Locate the cell with the specified text and output its (x, y) center coordinate. 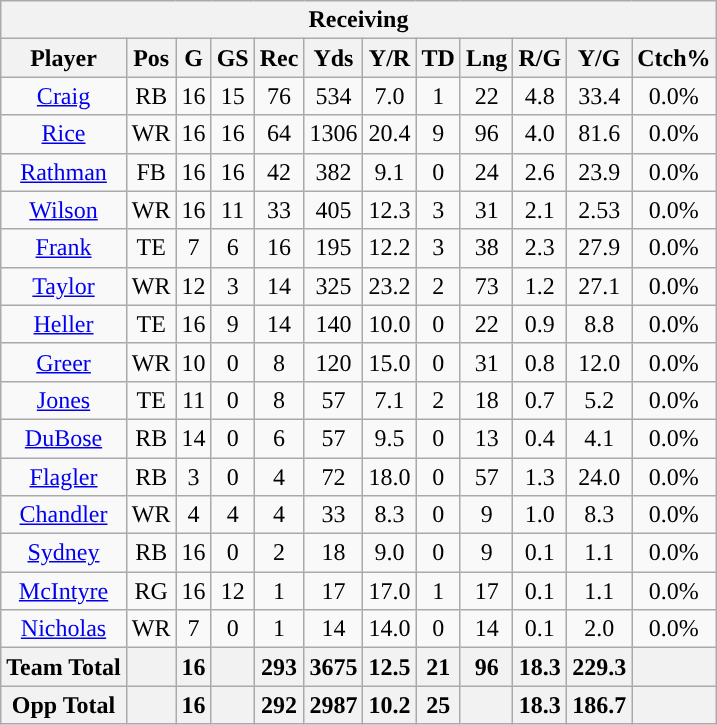
Rice (64, 134)
25 (438, 705)
Lng (486, 58)
McIntyre (64, 591)
Player (64, 58)
Jones (64, 400)
24.0 (600, 477)
1.2 (540, 286)
GS (232, 58)
195 (334, 248)
Chandler (64, 515)
Rec (279, 58)
Craig (64, 96)
76 (279, 96)
FB (151, 172)
1.3 (540, 477)
Nicholas (64, 629)
33.4 (600, 96)
292 (279, 705)
0.4 (540, 438)
0.8 (540, 362)
24 (486, 172)
Yds (334, 58)
3675 (334, 667)
Opp Total (64, 705)
R/G (540, 58)
72 (334, 477)
0.9 (540, 324)
10.2 (390, 705)
21 (438, 667)
2.53 (600, 210)
Ctch% (674, 58)
Sydney (64, 553)
325 (334, 286)
Flagler (64, 477)
Receiving (358, 20)
120 (334, 362)
8.8 (600, 324)
13 (486, 438)
0.7 (540, 400)
G (194, 58)
15.0 (390, 362)
17.0 (390, 591)
2.0 (600, 629)
10 (194, 362)
TD (438, 58)
10.0 (390, 324)
18.0 (390, 477)
4.0 (540, 134)
1306 (334, 134)
7.1 (390, 400)
534 (334, 96)
64 (279, 134)
15 (232, 96)
Greer (64, 362)
38 (486, 248)
140 (334, 324)
RG (151, 591)
73 (486, 286)
12.0 (600, 362)
14.0 (390, 629)
27.1 (600, 286)
5.2 (600, 400)
9.0 (390, 553)
186.7 (600, 705)
2.6 (540, 172)
4.1 (600, 438)
Heller (64, 324)
Y/R (390, 58)
1.0 (540, 515)
9.1 (390, 172)
42 (279, 172)
2987 (334, 705)
2.3 (540, 248)
382 (334, 172)
81.6 (600, 134)
Taylor (64, 286)
20.4 (390, 134)
23.2 (390, 286)
9.5 (390, 438)
7.0 (390, 96)
DuBose (64, 438)
293 (279, 667)
Wilson (64, 210)
27.9 (600, 248)
Rathman (64, 172)
229.3 (600, 667)
Pos (151, 58)
Frank (64, 248)
12.2 (390, 248)
Team Total (64, 667)
2.1 (540, 210)
Y/G (600, 58)
12.5 (390, 667)
4.8 (540, 96)
405 (334, 210)
12.3 (390, 210)
23.9 (600, 172)
